Output the (x, y) coordinate of the center of the cell containing the given text.  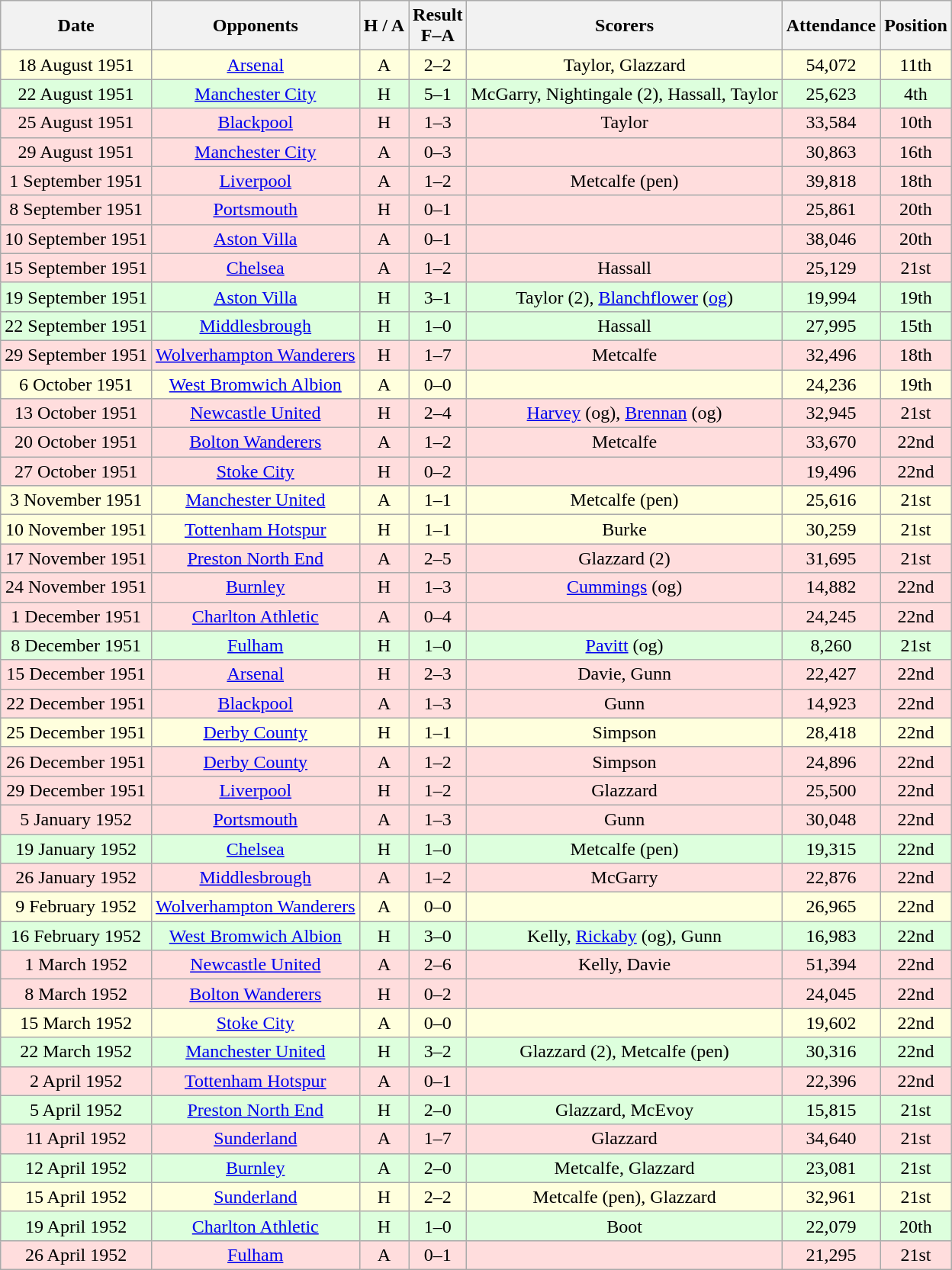
4th (916, 94)
22,876 (831, 878)
30,048 (831, 819)
16 February 1952 (76, 936)
9 February 1952 (76, 907)
25,500 (831, 790)
31,695 (831, 558)
2–5 (438, 558)
5 January 1952 (76, 819)
26 December 1951 (76, 761)
25,616 (831, 500)
22 September 1951 (76, 326)
H / A (384, 26)
Metcalfe (pen), Glazzard (624, 1197)
27,995 (831, 326)
29 December 1951 (76, 790)
10th (916, 123)
15,815 (831, 1110)
Davie, Gunn (624, 674)
Taylor, Glazzard (624, 65)
24,236 (831, 384)
29 September 1951 (76, 355)
21,295 (831, 1255)
25 December 1951 (76, 732)
Harvey (og), Brennan (og) (624, 413)
2–6 (438, 965)
54,072 (831, 65)
51,394 (831, 965)
3–0 (438, 936)
30,316 (831, 1052)
26 April 1952 (76, 1255)
2–3 (438, 674)
32,961 (831, 1197)
24 November 1951 (76, 587)
1 September 1951 (76, 181)
34,640 (831, 1139)
8 December 1951 (76, 645)
Position (916, 26)
Scorers (624, 26)
Glazzard (2) (624, 558)
1 December 1951 (76, 616)
17 November 1951 (76, 558)
22 March 1952 (76, 1052)
3–1 (438, 297)
15 April 1952 (76, 1197)
14,923 (831, 703)
Attendance (831, 26)
Kelly, Davie (624, 965)
11th (916, 65)
28,418 (831, 732)
Burke (624, 529)
24,896 (831, 761)
0–4 (438, 616)
10 September 1951 (76, 239)
23,081 (831, 1168)
Kelly, Rickaby (og), Gunn (624, 936)
33,670 (831, 442)
26 January 1952 (76, 878)
11 April 1952 (76, 1139)
19,602 (831, 1023)
Date (76, 26)
15 September 1951 (76, 268)
32,496 (831, 355)
19,315 (831, 849)
8,260 (831, 645)
ResultF–A (438, 26)
22,396 (831, 1081)
Glazzard (2), Metcalfe (pen) (624, 1052)
19 April 1952 (76, 1226)
22 August 1951 (76, 94)
Opponents (255, 26)
3 November 1951 (76, 500)
30,259 (831, 529)
Pavitt (og) (624, 645)
38,046 (831, 239)
20 October 1951 (76, 442)
Taylor (2), Blanchflower (og) (624, 297)
0–3 (438, 152)
8 March 1952 (76, 994)
5–1 (438, 94)
25,129 (831, 268)
32,945 (831, 413)
3–2 (438, 1052)
Metcalfe, Glazzard (624, 1168)
McGarry (624, 878)
30,863 (831, 152)
Glazzard, McEvoy (624, 1110)
2 April 1952 (76, 1081)
22 December 1951 (76, 703)
12 April 1952 (76, 1168)
19,496 (831, 471)
24,045 (831, 994)
22,079 (831, 1226)
25,623 (831, 94)
25 August 1951 (76, 123)
26,965 (831, 907)
19 September 1951 (76, 297)
10 November 1951 (76, 529)
6 October 1951 (76, 384)
5 April 1952 (76, 1110)
13 October 1951 (76, 413)
15 December 1951 (76, 674)
16,983 (831, 936)
Cummings (og) (624, 587)
McGarry, Nightingale (2), Hassall, Taylor (624, 94)
27 October 1951 (76, 471)
29 August 1951 (76, 152)
15th (916, 326)
Boot (624, 1226)
8 September 1951 (76, 210)
2–4 (438, 413)
25,861 (831, 210)
33,584 (831, 123)
18 August 1951 (76, 65)
15 March 1952 (76, 1023)
1 March 1952 (76, 965)
24,245 (831, 616)
19,994 (831, 297)
16th (916, 152)
Taylor (624, 123)
14,882 (831, 587)
22,427 (831, 674)
19 January 1952 (76, 849)
39,818 (831, 181)
